Scan for the cell matching the given text and deliver its (x, y) coordinate at center. 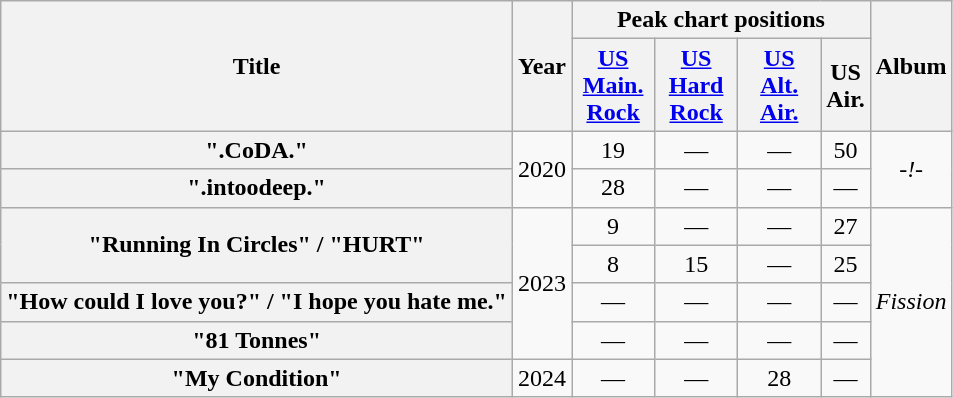
Title (257, 66)
"81 Tonnes" (257, 340)
USAir. (846, 85)
2024 (542, 378)
50 (846, 150)
Fission (911, 302)
8 (614, 264)
-!- (911, 169)
USMain.Rock (614, 85)
19 (614, 150)
2023 (542, 283)
Year (542, 66)
"How could I love you?" / "I hope you hate me." (257, 302)
"Running In Circles" / "HURT" (257, 245)
USAlt.Air. (780, 85)
25 (846, 264)
"My Condition" (257, 378)
Peak chart positions (722, 20)
".intoodeep." (257, 188)
Album (911, 66)
9 (614, 226)
2020 (542, 169)
".CoDA." (257, 150)
27 (846, 226)
15 (696, 264)
USHardRock (696, 85)
